Output the [x, y] coordinate of the center of the cell containing the given text.  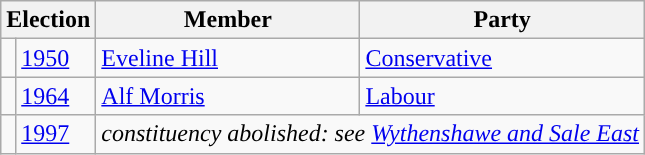
Eveline Hill [228, 58]
Party [502, 20]
Member [228, 20]
1950 [56, 58]
1997 [56, 134]
Election [48, 20]
Alf Morris [228, 96]
1964 [56, 96]
Conservative [502, 58]
Labour [502, 96]
constituency abolished: see Wythenshawe and Sale East [370, 134]
